Pinpoint the cell where the given text exists, returning its (X, Y) midpoint coordinate. 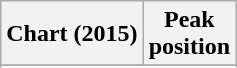
Peakposition (189, 34)
Chart (2015) (72, 34)
